Determine the (x, y) coordinate at the center of the cell enclosing the given text.  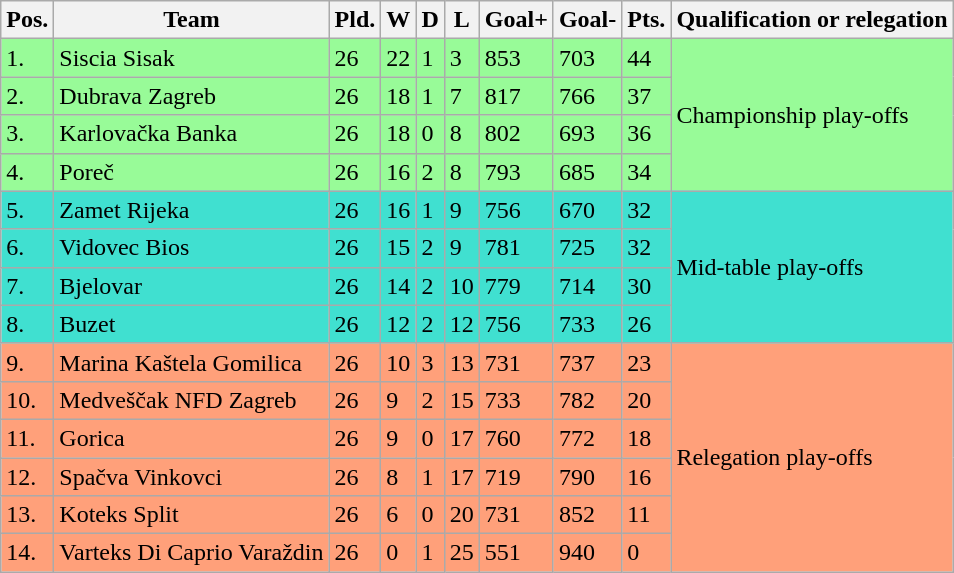
Siscia Sisak (192, 58)
853 (516, 58)
44 (646, 58)
703 (587, 58)
7. (28, 286)
Poreč (192, 172)
Karlovačka Banka (192, 134)
760 (516, 438)
14 (398, 286)
685 (587, 172)
23 (646, 362)
725 (587, 248)
781 (516, 248)
817 (516, 96)
Marina Kaštela Gomilica (192, 362)
Vidovec Bios (192, 248)
Qualification or relegation (812, 20)
Zamet Rijeka (192, 210)
802 (516, 134)
Pld. (355, 20)
Mid-table play-offs (812, 267)
551 (516, 553)
737 (587, 362)
Bjelovar (192, 286)
30 (646, 286)
13 (462, 362)
Pts. (646, 20)
Championship play-offs (812, 115)
790 (587, 477)
782 (587, 400)
36 (646, 134)
714 (587, 286)
13. (28, 515)
11. (28, 438)
719 (516, 477)
6 (398, 515)
4. (28, 172)
37 (646, 96)
D (430, 20)
852 (587, 515)
Medveščak NFD Zagreb (192, 400)
Koteks Split (192, 515)
2. (28, 96)
11 (646, 515)
12. (28, 477)
10. (28, 400)
L (462, 20)
Goal- (587, 20)
1. (28, 58)
22 (398, 58)
3. (28, 134)
Spačva Vinkovci (192, 477)
693 (587, 134)
6. (28, 248)
779 (516, 286)
W (398, 20)
Dubrava Zagreb (192, 96)
Gorica (192, 438)
Buzet (192, 324)
Pos. (28, 20)
5. (28, 210)
772 (587, 438)
14. (28, 553)
940 (587, 553)
25 (462, 553)
Relegation play-offs (812, 457)
Varteks Di Caprio Varaždin (192, 553)
9. (28, 362)
7 (462, 96)
766 (587, 96)
8. (28, 324)
34 (646, 172)
Team (192, 20)
670 (587, 210)
Goal+ (516, 20)
793 (516, 172)
